For the text-containing cell, return its midpoint in [x, y] coordinate format. 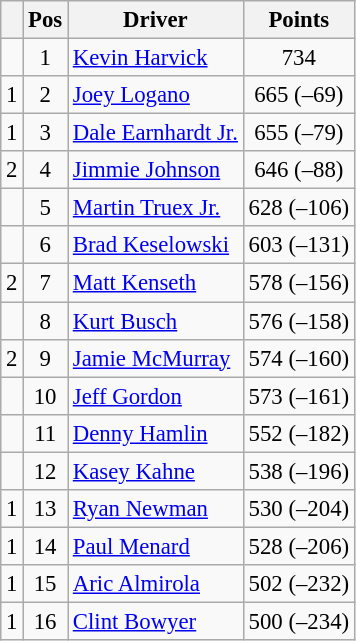
8 [46, 321]
Denny Hamlin [156, 433]
628 (–106) [298, 208]
Ryan Newman [156, 509]
603 (–131) [298, 245]
12 [46, 471]
573 (–161) [298, 396]
9 [46, 358]
Kasey Kahne [156, 471]
Clint Bowyer [156, 621]
Aric Almirola [156, 584]
Jeff Gordon [156, 396]
500 (–234) [298, 621]
Martin Truex Jr. [156, 208]
10 [46, 396]
552 (–182) [298, 433]
Matt Kenseth [156, 283]
646 (–88) [298, 170]
655 (–79) [298, 133]
538 (–196) [298, 471]
7 [46, 283]
13 [46, 509]
578 (–156) [298, 283]
Points [298, 20]
Paul Menard [156, 546]
Driver [156, 20]
Dale Earnhardt Jr. [156, 133]
530 (–204) [298, 509]
665 (–69) [298, 95]
Kevin Harvick [156, 58]
502 (–232) [298, 584]
4 [46, 170]
Pos [46, 20]
15 [46, 584]
Kurt Busch [156, 321]
5 [46, 208]
528 (–206) [298, 546]
Joey Logano [156, 95]
3 [46, 133]
11 [46, 433]
574 (–160) [298, 358]
576 (–158) [298, 321]
Jimmie Johnson [156, 170]
734 [298, 58]
Jamie McMurray [156, 358]
6 [46, 245]
Brad Keselowski [156, 245]
16 [46, 621]
14 [46, 546]
